Return (X, Y) of the center of cell containing provided text 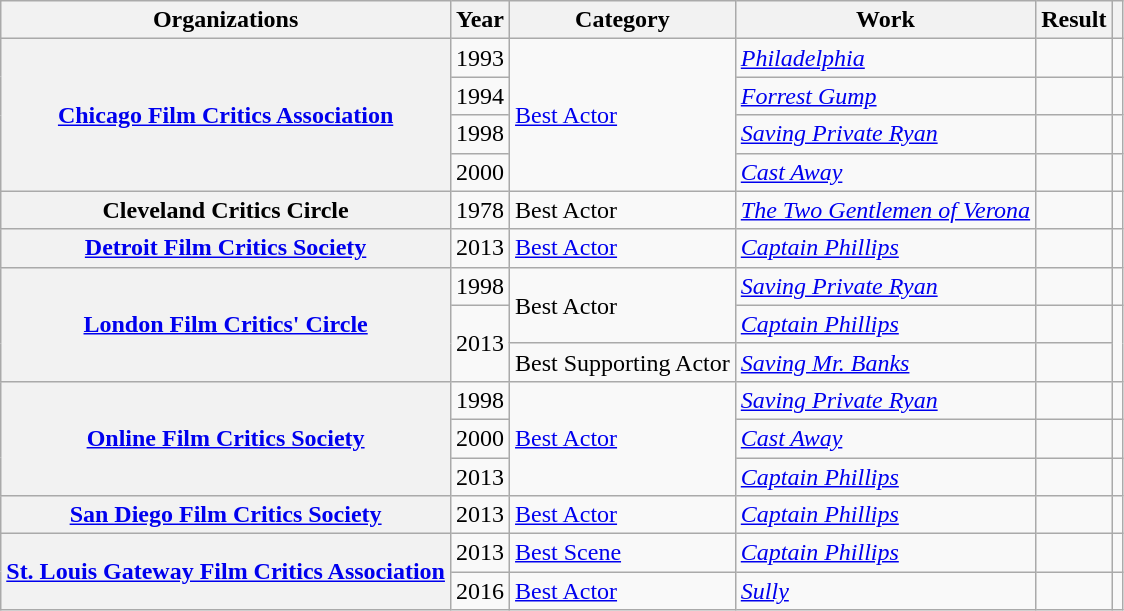
Detroit Film Critics Society (226, 248)
Category (623, 20)
1993 (480, 58)
London Film Critics' Circle (226, 324)
Best Scene (623, 553)
Chicago Film Critics Association (226, 115)
1994 (480, 96)
2016 (480, 591)
The Two Gentlemen of Verona (885, 210)
Online Film Critics Society (226, 438)
1978 (480, 210)
Sully (885, 591)
Saving Mr. Banks (885, 362)
San Diego Film Critics Society (226, 515)
Result (1074, 20)
Year (480, 20)
Organizations (226, 20)
Work (885, 20)
St. Louis Gateway Film Critics Association (226, 572)
Forrest Gump (885, 96)
Best Supporting Actor (623, 362)
Cleveland Critics Circle (226, 210)
Philadelphia (885, 58)
